From the cell containing the given text, extract its center point as [X, Y] coordinate. 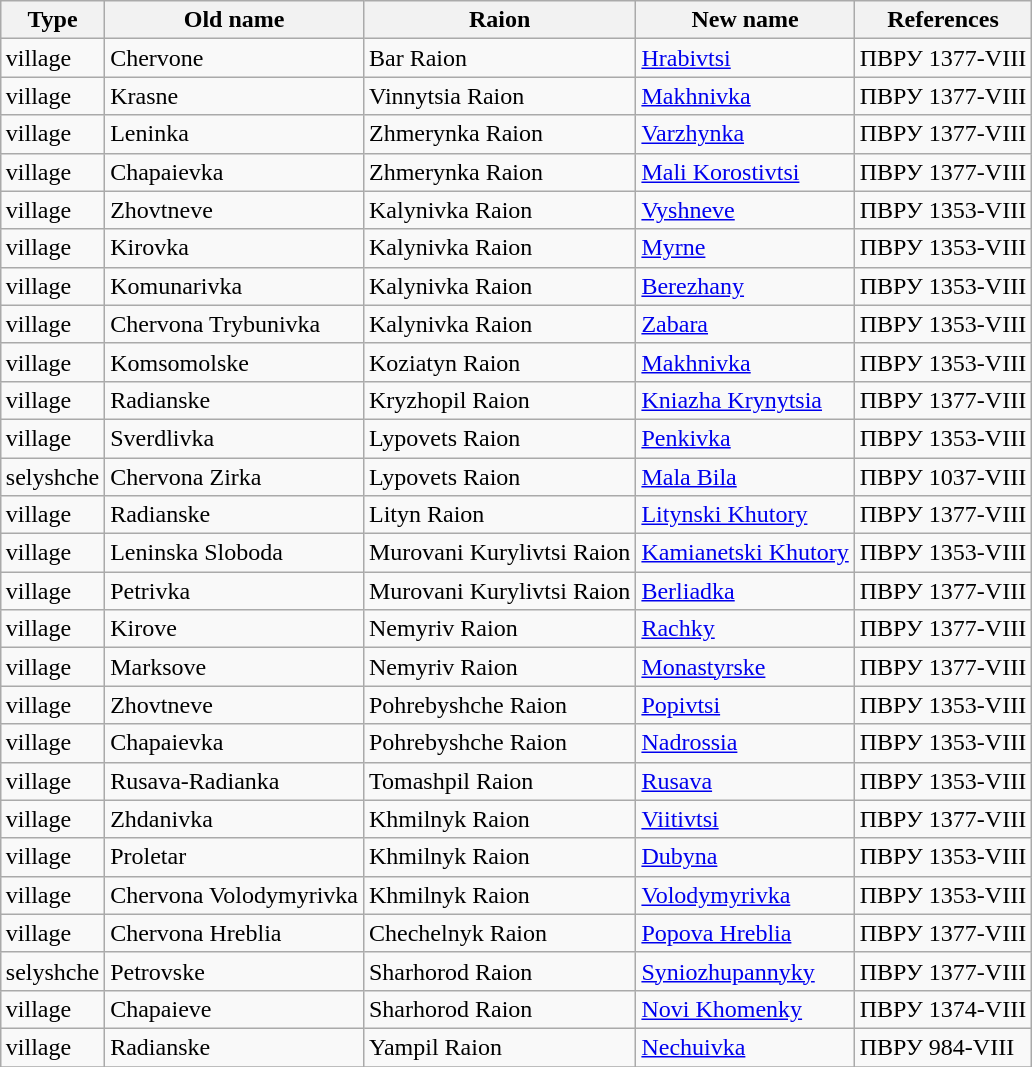
Tomashpil Raion [499, 781]
Chervone [234, 58]
Syniozhupannyky [745, 971]
Krasne [234, 96]
Zabara [745, 324]
Komsomolske [234, 362]
References [942, 20]
Myrne [745, 248]
Chervona Zirka [234, 477]
Rusava [745, 781]
Leninska Sloboda [234, 553]
Petrovske [234, 971]
Vyshneve [745, 210]
Monastyrske [745, 667]
ПВРУ 1037-VIII [942, 477]
Popova Hreblia [745, 933]
Sverdlivka [234, 438]
Kirovka [234, 248]
Chapaieve [234, 1009]
Petrivka [234, 591]
Rachky [745, 629]
Berezhany [745, 286]
ПВРУ 1374-VIII [942, 1009]
Popivtsi [745, 705]
Yampil Raion [499, 1047]
Bar Raion [499, 58]
Vinnytsia Raion [499, 96]
Chervona Trybunivka [234, 324]
Nadrossia [745, 743]
Penkivka [745, 438]
Dubyna [745, 857]
Volodymyrivka [745, 895]
Mali Korostivtsi [745, 172]
Nechuivka [745, 1047]
Zhdanivka [234, 819]
Varzhynka [745, 134]
Leninka [234, 134]
Novi Khomenky [745, 1009]
Berliadka [745, 591]
Chechelnyk Raion [499, 933]
Komunarivka [234, 286]
Rusava-Radianka [234, 781]
Viitivtsi [745, 819]
Kryzhopil Raion [499, 400]
Chervona Volodymyrivka [234, 895]
Chervona Hreblia [234, 933]
Kamianetski Khutory [745, 553]
Lityn Raion [499, 515]
Marksove [234, 667]
New name [745, 20]
Raion [499, 20]
Kirove [234, 629]
Proletar [234, 857]
Kniazha Krynytsia [745, 400]
Koziatyn Raion [499, 362]
Litynski Khutory [745, 515]
ПВРУ 984-VIII [942, 1047]
Mala Bila [745, 477]
Old name [234, 20]
Hrabivtsi [745, 58]
Type [52, 20]
